Extract the [x, y] coordinate from the center of the cell holding the provided text.  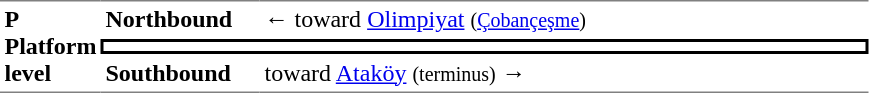
← toward Olimpiyat (Çobançeşme) [564, 20]
toward Ataköy (terminus) → [564, 74]
Northbound [180, 20]
Southbound [180, 74]
PPlatform level [50, 46]
